Extract the [X, Y] coordinate from the center of the cell holding the provided text.  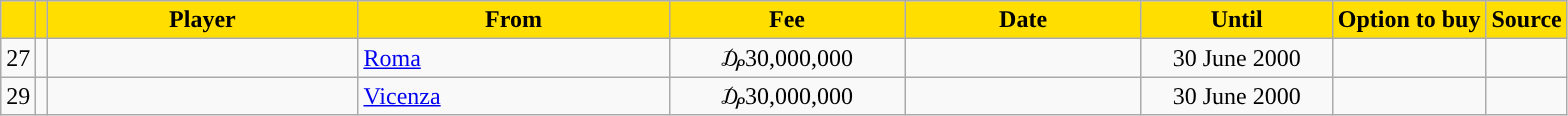
29 [18, 96]
Vicenza [514, 96]
From [514, 20]
Roma [514, 58]
Player [202, 20]
27 [18, 58]
Source [1526, 20]
Fee [787, 20]
Until [1236, 20]
Date [1023, 20]
Option to buy [1409, 20]
